Return [X, Y] of the center of cell containing provided text 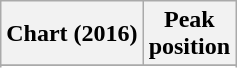
Peak position [189, 34]
Chart (2016) [72, 34]
